Determine the (X, Y) coordinate at the center of the cell enclosing the given text.  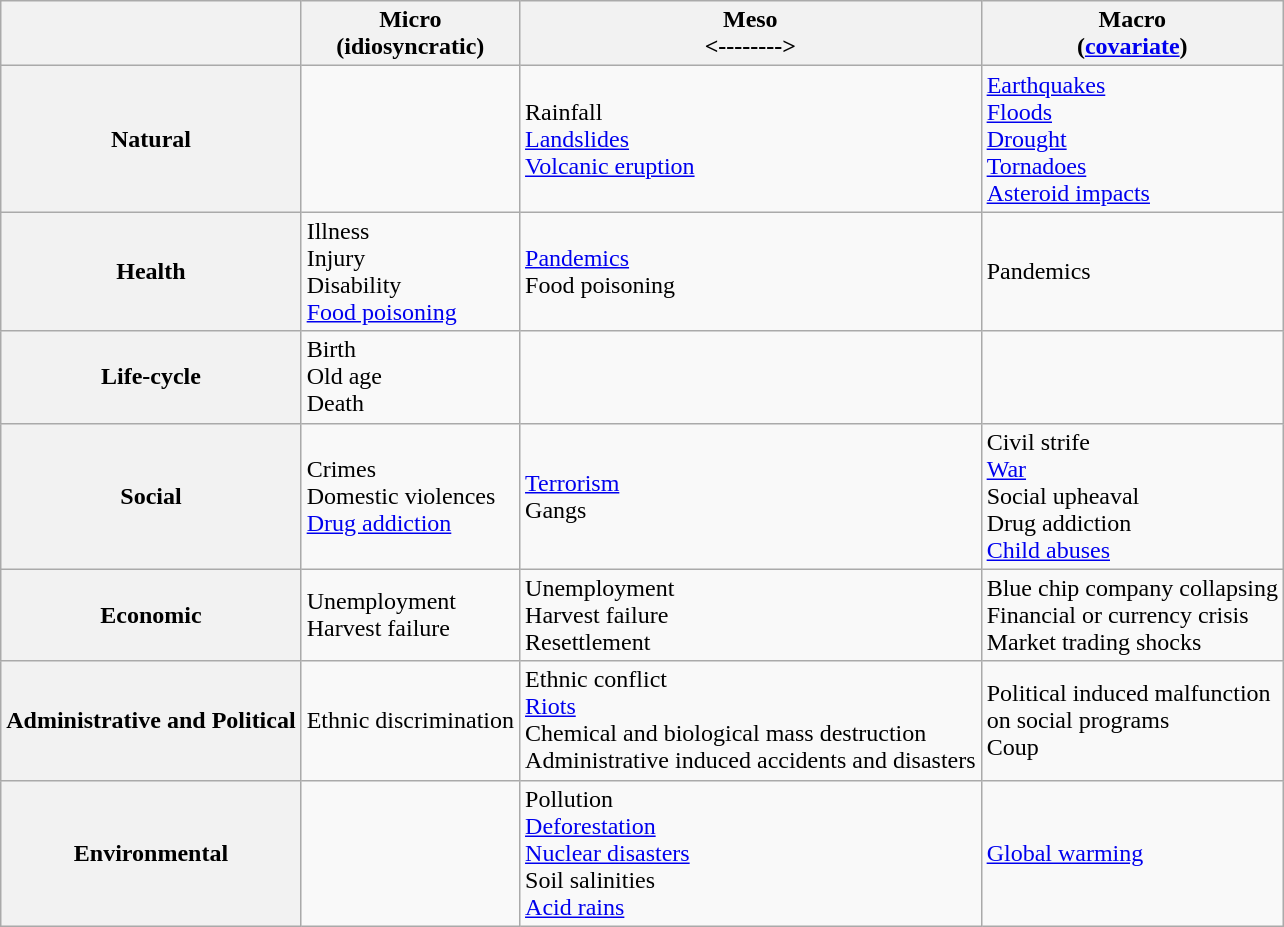
Health (151, 272)
Global warming (1132, 853)
Civil strife War Social upheaval Drug addiction Child abuses (1132, 496)
Administrative and Political (151, 720)
Terrorism Gangs (751, 496)
Unemployment Harvest failure (410, 615)
Blue chip company collapsing Financial or currency crisis Market trading shocks (1132, 615)
Political induced malfunction on social programs Coup (1132, 720)
Crimes Domestic violences Drug addiction (410, 496)
Social (151, 496)
Pandemics (1132, 272)
Environmental (151, 853)
Rainfall Landslides Volcanic eruption (751, 139)
Pollution Deforestation Nuclear disasters Soil salinities Acid rains (751, 853)
Micro (idiosyncratic) (410, 34)
Economic (151, 615)
Birth Old age Death (410, 377)
Earthquakes Floods Drought Tornadoes Asteroid impacts (1132, 139)
Life-cycle (151, 377)
Pandemics Food poisoning (751, 272)
Unemployment Harvest failure Resettlement (751, 615)
Natural (151, 139)
Ethnic discrimination (410, 720)
Illness Injury Disability Food poisoning (410, 272)
Meso <--------> (751, 34)
Macro (covariate) (1132, 34)
Ethnic conflict Riots Chemical and biological mass destruction Administrative induced accidents and disasters (751, 720)
